Output the (x, y) coordinate of the center of the cell containing the given text.  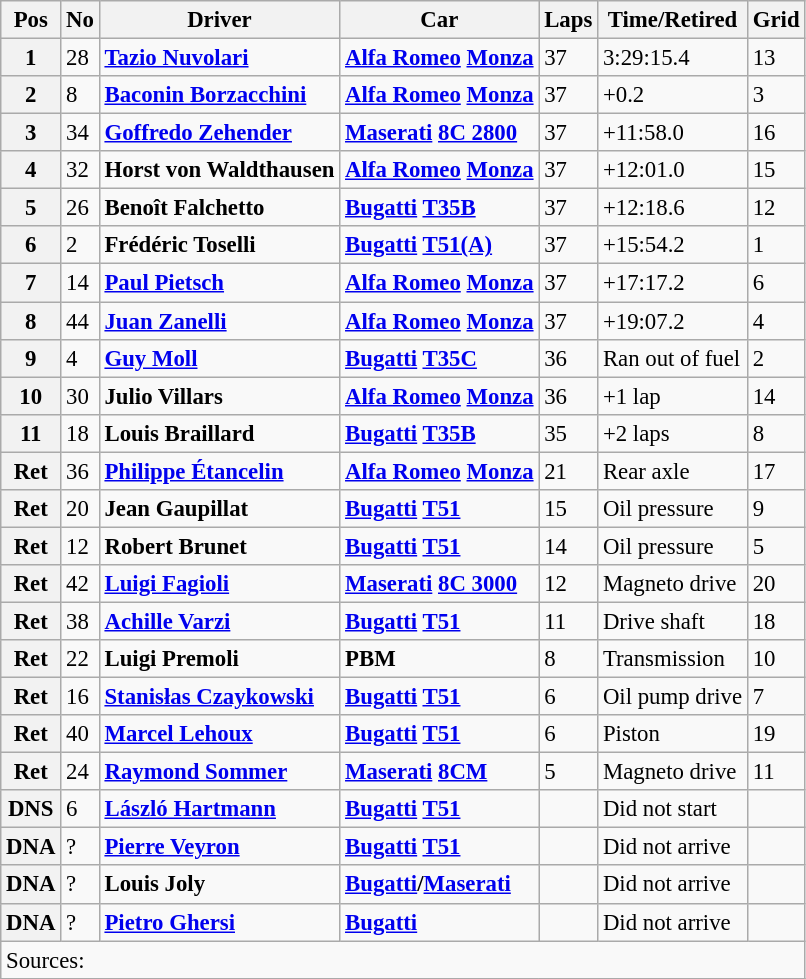
Jean Gaupillat (220, 509)
17 (776, 471)
35 (568, 433)
Did not start (673, 809)
Paul Pietsch (220, 283)
Time/Retired (673, 20)
Benoît Falchetto (220, 208)
26 (80, 208)
Marcel Lehoux (220, 734)
Maserati 8CM (440, 772)
19 (776, 734)
Baconin Borzacchini (220, 95)
Juan Zanelli (220, 321)
28 (80, 58)
Philippe Étancelin (220, 471)
Julio Villars (220, 396)
Frédéric Toselli (220, 245)
Achille Varzi (220, 621)
+12:18.6 (673, 208)
Driver (220, 20)
Raymond Sommer (220, 772)
+2 laps (673, 433)
DNS (31, 809)
+0.2 (673, 95)
Tazio Nuvolari (220, 58)
No (80, 20)
Bugatti (440, 922)
Car (440, 20)
+12:01.0 (673, 170)
Bugatti/Maserati (440, 885)
+11:58.0 (673, 133)
Oil pump drive (673, 697)
30 (80, 396)
Luigi Premoli (220, 659)
22 (80, 659)
Louis Joly (220, 885)
PBM (440, 659)
+15:54.2 (673, 245)
Bugatti T51(A) (440, 245)
Pos (31, 20)
Pietro Ghersi (220, 922)
Rear axle (673, 471)
+17:17.2 (673, 283)
Robert Brunet (220, 546)
Ran out of fuel (673, 358)
Louis Braillard (220, 433)
Drive shaft (673, 621)
Goffredo Zehender (220, 133)
42 (80, 584)
40 (80, 734)
+19:07.2 (673, 321)
44 (80, 321)
13 (776, 58)
Sources: (403, 960)
Bugatti T35C (440, 358)
34 (80, 133)
Horst von Waldthausen (220, 170)
Piston (673, 734)
Stanisłas Czaykowski (220, 697)
Grid (776, 20)
Maserati 8C 2800 (440, 133)
Luigi Fagioli (220, 584)
21 (568, 471)
38 (80, 621)
24 (80, 772)
Laps (568, 20)
3:29:15.4 (673, 58)
László Hartmann (220, 809)
Transmission (673, 659)
+1 lap (673, 396)
Maserati 8C 3000 (440, 584)
Guy Moll (220, 358)
32 (80, 170)
Pierre Veyron (220, 847)
